From the cell containing the given text, extract its center point as (X, Y) coordinate. 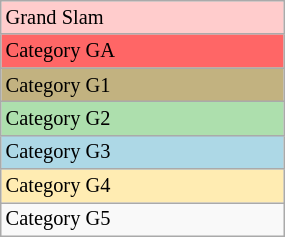
Category G2 (142, 118)
Grand Slam (142, 17)
Category G1 (142, 85)
Category G5 (142, 219)
Category G3 (142, 152)
Category GA (142, 51)
Category G4 (142, 186)
